Extract the [X, Y] coordinate from the center of the cell holding the provided text.  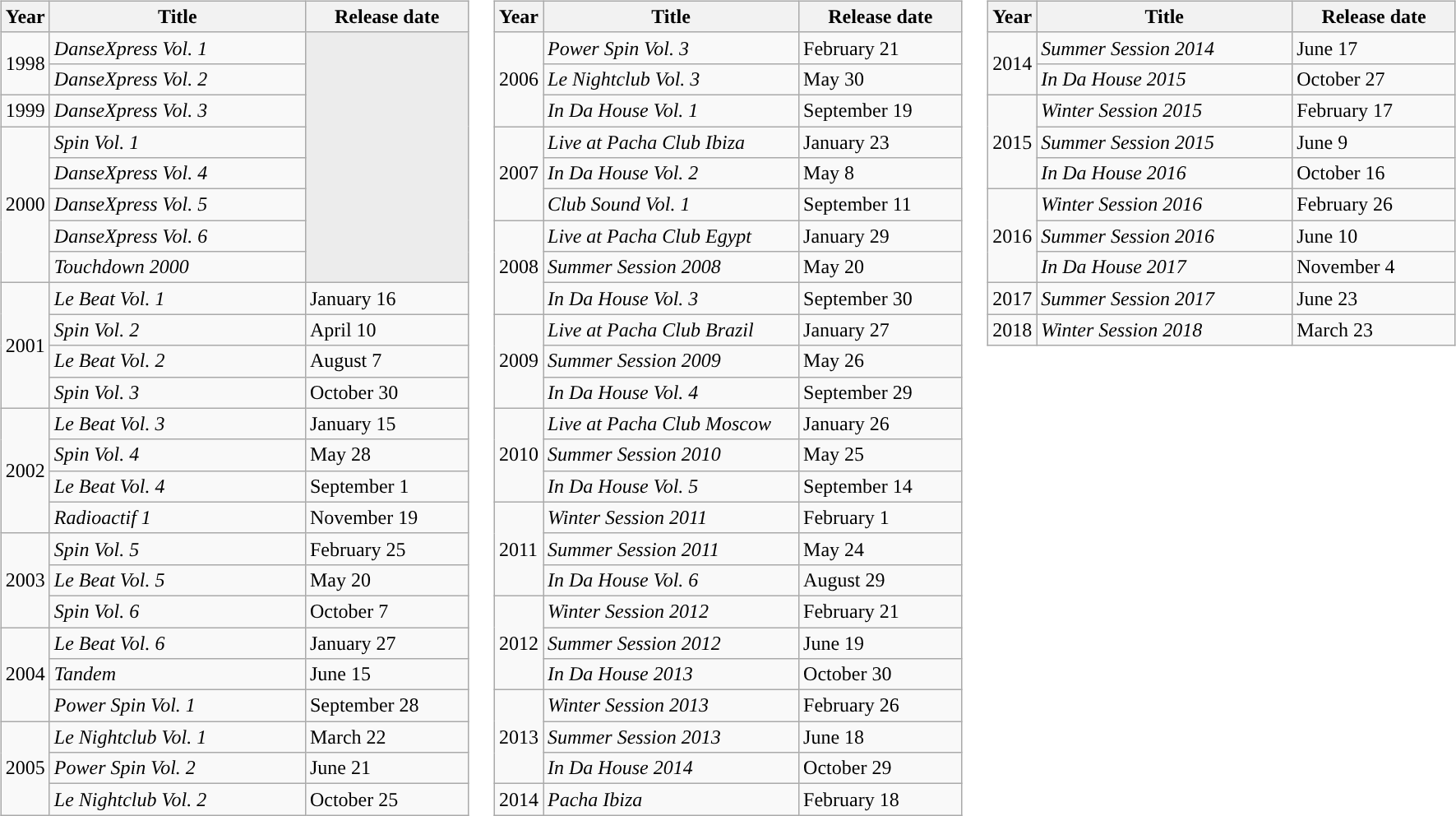
Le Beat Vol. 6 [178, 642]
DanseXpress Vol. 5 [178, 205]
Live at Pacha Club Brazil [671, 330]
Summer Session 2012 [671, 642]
1999 [25, 110]
In Da House Vol. 3 [671, 299]
DanseXpress Vol. 6 [178, 236]
DanseXpress Vol. 4 [178, 174]
March 23 [1375, 330]
September 29 [881, 392]
February 17 [1375, 110]
Summer Session 2008 [671, 267]
Summer Session 2011 [671, 549]
Live at Pacha Club Egypt [671, 236]
Live at Pacha Club Moscow [671, 424]
In Da House 2016 [1164, 174]
Spin Vol. 1 [178, 142]
In Da House 2015 [1164, 79]
September 30 [881, 299]
DanseXpress Vol. 1 [178, 48]
2000 [25, 205]
2018 [1013, 330]
2005 [25, 768]
1998 [25, 63]
May 28 [386, 455]
Winter Session 2015 [1164, 110]
June 17 [1375, 48]
November 19 [386, 517]
June 10 [1375, 236]
Winter Session 2011 [671, 517]
Pacha Ibiza [671, 800]
January 26 [881, 424]
2007 [518, 174]
Spin Vol. 6 [178, 611]
In Da House Vol. 2 [671, 174]
2006 [518, 79]
September 19 [881, 110]
Le Beat Vol. 2 [178, 361]
In Da House 2013 [671, 675]
Spin Vol. 3 [178, 392]
October 29 [881, 768]
Winter Session 2013 [671, 706]
2012 [518, 642]
March 22 [386, 737]
November 4 [1375, 267]
2016 [1013, 236]
Summer Session 2017 [1164, 299]
Summer Session 2014 [1164, 48]
May 8 [881, 174]
Radioactif 1 [178, 517]
Club Sound Vol. 1 [671, 205]
2002 [25, 471]
May 30 [881, 79]
Le Beat Vol. 3 [178, 424]
February 1 [881, 517]
June 21 [386, 768]
August 29 [881, 580]
June 9 [1375, 142]
Spin Vol. 2 [178, 330]
Power Spin Vol. 2 [178, 768]
Spin Vol. 4 [178, 455]
Winter Session 2018 [1164, 330]
May 25 [881, 455]
2008 [518, 267]
August 7 [386, 361]
September 1 [386, 486]
June 15 [386, 675]
June 23 [1375, 299]
Live at Pacha Club Ibiza [671, 142]
September 28 [386, 706]
2003 [25, 580]
Spin Vol. 5 [178, 549]
Tandem [178, 675]
October 16 [1375, 174]
September 11 [881, 205]
Summer Session 2009 [671, 361]
DanseXpress Vol. 3 [178, 110]
In Da House Vol. 1 [671, 110]
Winter Session 2016 [1164, 205]
Summer Session 2015 [1164, 142]
June 19 [881, 642]
Le Nightclub Vol. 2 [178, 800]
2015 [1013, 141]
In Da House Vol. 6 [671, 580]
February 25 [386, 549]
2017 [1013, 299]
Touchdown 2000 [178, 267]
In Da House 2017 [1164, 267]
October 7 [386, 611]
Le Beat Vol. 1 [178, 299]
January 29 [881, 236]
Winter Session 2012 [671, 611]
January 16 [386, 299]
Summer Session 2016 [1164, 236]
In Da House Vol. 5 [671, 486]
September 14 [881, 486]
Le Beat Vol. 5 [178, 580]
Le Nightclub Vol. 1 [178, 737]
January 15 [386, 424]
2013 [518, 737]
June 18 [881, 737]
DanseXpress Vol. 2 [178, 79]
May 24 [881, 549]
Le Beat Vol. 4 [178, 486]
2004 [25, 674]
October 27 [1375, 79]
May 26 [881, 361]
In Da House Vol. 4 [671, 392]
2010 [518, 455]
2001 [25, 345]
Summer Session 2010 [671, 455]
Le Nightclub Vol. 3 [671, 79]
Summer Session 2013 [671, 737]
April 10 [386, 330]
Power Spin Vol. 3 [671, 48]
October 25 [386, 800]
Power Spin Vol. 1 [178, 706]
2011 [518, 549]
In Da House 2014 [671, 768]
2009 [518, 361]
February 18 [881, 800]
January 23 [881, 142]
